From the cell containing the given text, extract its center point as (x, y) coordinate. 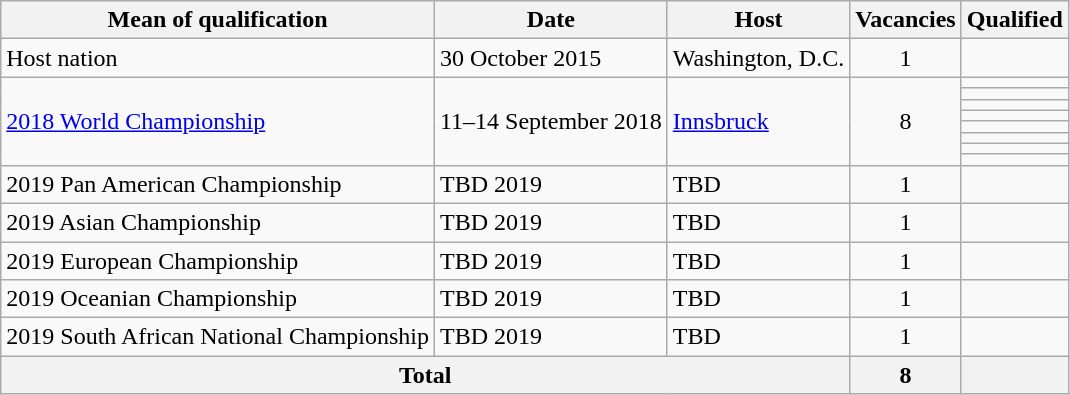
Host (758, 20)
2019 European Championship (218, 261)
Date (550, 20)
Mean of qualification (218, 20)
11–14 September 2018 (550, 121)
2018 World Championship (218, 121)
Qualified (1014, 20)
2019 Asian Championship (218, 222)
Host nation (218, 58)
2019 South African National Championship (218, 337)
2019 Oceanian Championship (218, 299)
30 October 2015 (550, 58)
Total (426, 375)
Vacancies (906, 20)
Washington, D.C. (758, 58)
2019 Pan American Championship (218, 184)
Innsbruck (758, 121)
